Detect which cell encompasses the target text, then output its [X, Y] center coordinate. 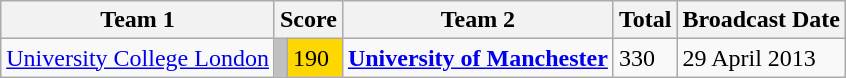
Total [645, 20]
Broadcast Date [762, 20]
University College London [138, 58]
29 April 2013 [762, 58]
Team 2 [478, 20]
330 [645, 58]
190 [314, 58]
University of Manchester [478, 58]
Score [308, 20]
Team 1 [138, 20]
